From the cell containing the given text, extract its center point as [x, y] coordinate. 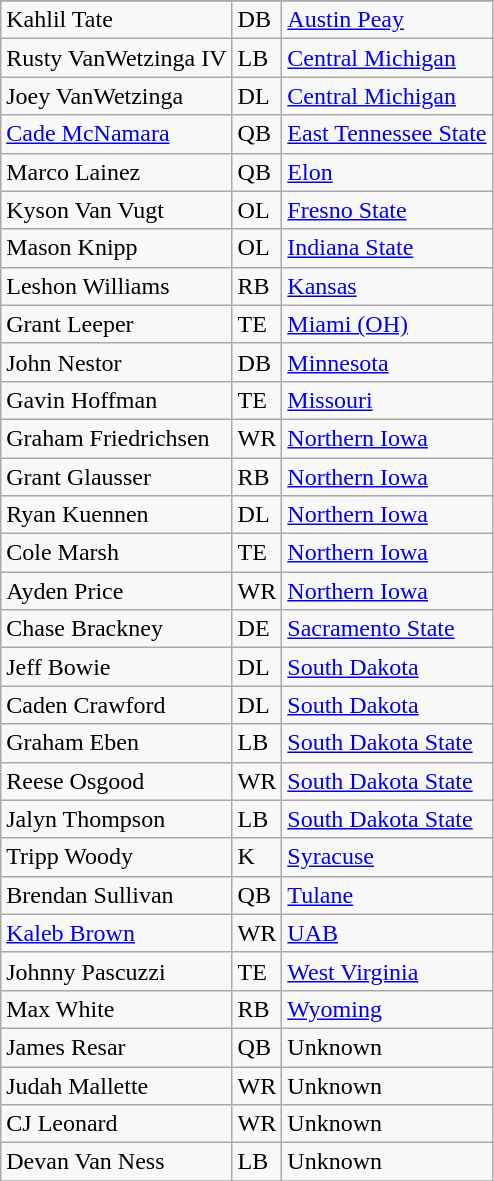
Jalyn Thompson [116, 819]
Devan Van Ness [116, 1162]
Rusty VanWetzinga IV [116, 58]
Ryan Kuennen [116, 515]
West Virginia [387, 971]
Johnny Pascuzzi [116, 971]
Wyoming [387, 1009]
UAB [387, 933]
DE [257, 629]
K [257, 857]
Max White [116, 1009]
Kaleb Brown [116, 933]
Marco Lainez [116, 172]
Cole Marsh [116, 553]
Jeff Bowie [116, 667]
Graham Friedrichsen [116, 438]
Sacramento State [387, 629]
Ayden Price [116, 591]
Grant Leeper [116, 324]
Syracuse [387, 857]
Missouri [387, 400]
Kyson Van Vugt [116, 210]
Kahlil Tate [116, 20]
Caden Crawford [116, 705]
Leshon Williams [116, 286]
Austin Peay [387, 20]
Mason Knipp [116, 248]
Miami (OH) [387, 324]
Graham Eben [116, 743]
Judah Mallette [116, 1085]
Fresno State [387, 210]
Indiana State [387, 248]
Elon [387, 172]
Brendan Sullivan [116, 895]
Tulane [387, 895]
Tripp Woody [116, 857]
Reese Osgood [116, 781]
CJ Leonard [116, 1124]
Grant Glausser [116, 477]
Chase Brackney [116, 629]
James Resar [116, 1047]
Cade McNamara [116, 134]
Kansas [387, 286]
East Tennessee State [387, 134]
Gavin Hoffman [116, 400]
Joey VanWetzinga [116, 96]
Minnesota [387, 362]
John Nestor [116, 362]
